Determine the (X, Y) coordinate at the center of the cell enclosing the given text.  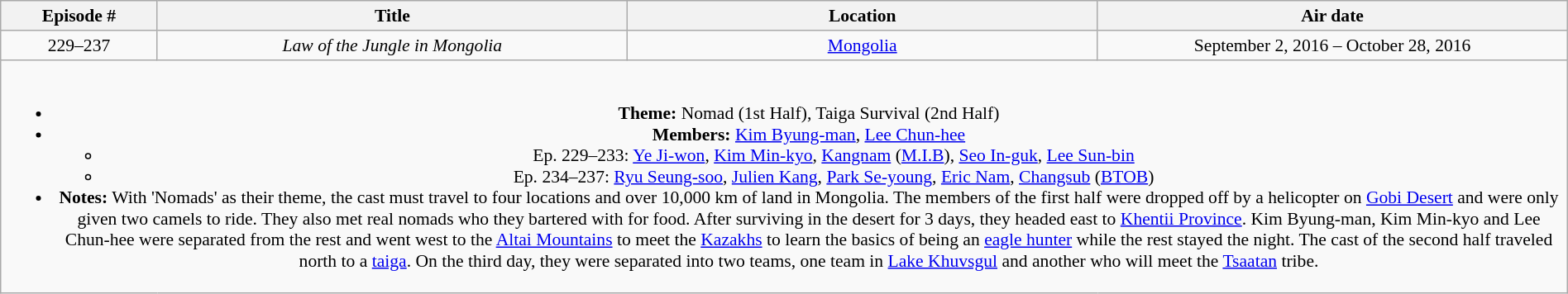
Mongolia (863, 45)
September 2, 2016 – October 28, 2016 (1332, 45)
Location (863, 16)
Air date (1332, 16)
Title (392, 16)
Episode # (79, 16)
229–237 (79, 45)
Law of the Jungle in Mongolia (392, 45)
